Return [x, y] of the center of cell containing provided text 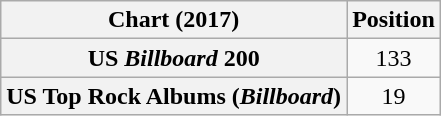
19 [394, 96]
Position [394, 20]
US Top Rock Albums (Billboard) [174, 96]
133 [394, 58]
Chart (2017) [174, 20]
US Billboard 200 [174, 58]
